For the text-containing cell, return its midpoint in (x, y) coordinate format. 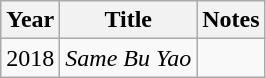
Title (128, 20)
Notes (231, 20)
2018 (30, 58)
Same Bu Yao (128, 58)
Year (30, 20)
